Provide the [x, y] coordinate of the cell's center where the given text is located.  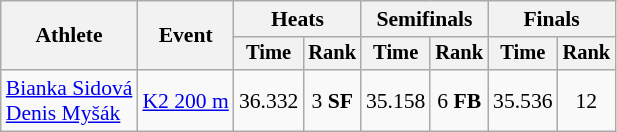
Semifinals [424, 19]
12 [587, 100]
K2 200 m [185, 100]
6 FB [459, 100]
Event [185, 36]
Finals [552, 19]
Heats [298, 19]
Athlete [70, 36]
35.158 [396, 100]
36.332 [268, 100]
Bianka SidováDenis Myšák [70, 100]
35.536 [522, 100]
3 SF [332, 100]
